Detect which cell encompasses the target text, then output its (X, Y) center coordinate. 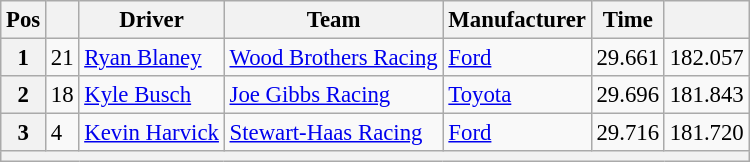
29.716 (628, 133)
4 (62, 133)
18 (62, 95)
182.057 (706, 58)
21 (62, 58)
1 (24, 58)
Joe Gibbs Racing (334, 95)
181.843 (706, 95)
Wood Brothers Racing (334, 58)
Time (628, 20)
Kyle Busch (152, 95)
181.720 (706, 133)
29.696 (628, 95)
Manufacturer (517, 20)
Pos (24, 20)
3 (24, 133)
Driver (152, 20)
Team (334, 20)
Kevin Harvick (152, 133)
Stewart-Haas Racing (334, 133)
2 (24, 95)
29.661 (628, 58)
Ryan Blaney (152, 58)
Toyota (517, 95)
